Pinpoint the cell where the given text exists, returning its [x, y] midpoint coordinate. 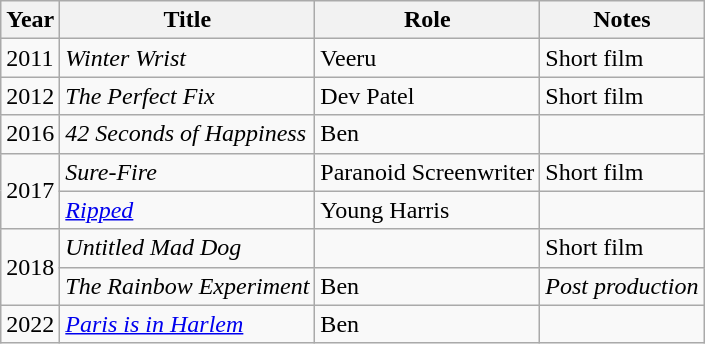
Sure-Fire [188, 172]
Role [428, 20]
Notes [622, 20]
Dev Patel [428, 96]
Paranoid Screenwriter [428, 172]
Untitled Mad Dog [188, 248]
2011 [30, 58]
Title [188, 20]
2017 [30, 191]
Year [30, 20]
Winter Wrist [188, 58]
Post production [622, 286]
Paris is in Harlem [188, 324]
2016 [30, 134]
The Perfect Fix [188, 96]
Young Harris [428, 210]
Veeru [428, 58]
2012 [30, 96]
2018 [30, 267]
The Rainbow Experiment [188, 286]
42 Seconds of Happiness [188, 134]
2022 [30, 324]
Ripped [188, 210]
